Locate the cell with the specified text and output its (X, Y) center coordinate. 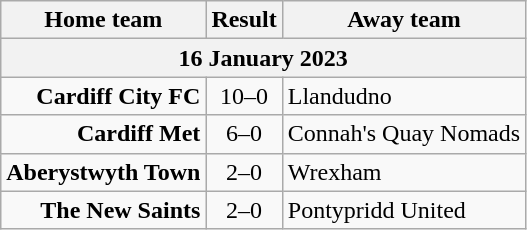
Pontypridd United (404, 210)
Cardiff Met (104, 134)
Away team (404, 20)
Aberystwyth Town (104, 172)
Result (244, 20)
6–0 (244, 134)
Wrexham (404, 172)
Connah's Quay Nomads (404, 134)
16 January 2023 (264, 58)
Cardiff City FC (104, 96)
10–0 (244, 96)
Home team (104, 20)
Llandudno (404, 96)
The New Saints (104, 210)
